Find where the given text appears and provide that cell's center as [X, Y] coordinate. 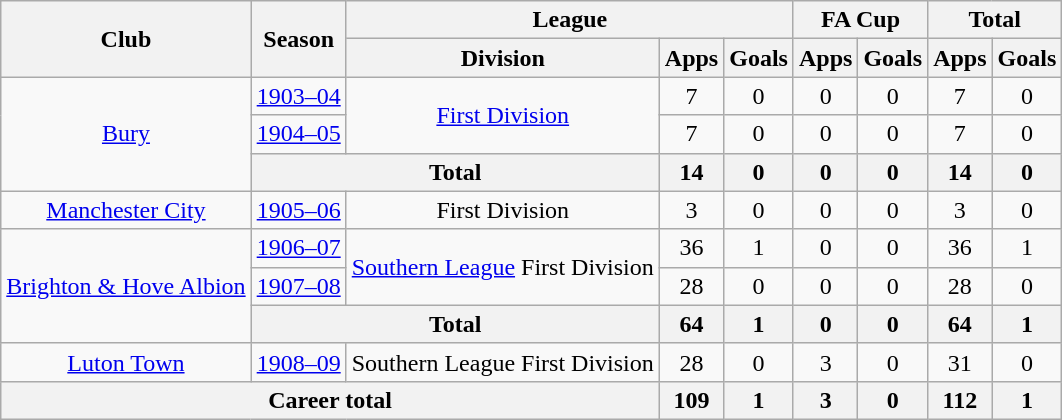
Manchester City [126, 210]
Season [298, 39]
Bury [126, 134]
112 [960, 400]
1906–07 [298, 248]
Club [126, 39]
Luton Town [126, 362]
Career total [330, 400]
League [570, 20]
Brighton & Hove Albion [126, 286]
1904–05 [298, 134]
1905–06 [298, 210]
1903–04 [298, 96]
Division [502, 58]
109 [691, 400]
31 [960, 362]
FA Cup [860, 20]
1907–08 [298, 286]
1908–09 [298, 362]
